Output the [X, Y] coordinate of the center of the cell containing the given text.  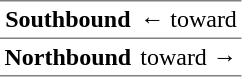
Northbound [68, 57]
toward → [189, 57]
← toward [189, 20]
Southbound [68, 20]
